Search for the cell housing the specified text and yield its (X, Y) center coordinate. 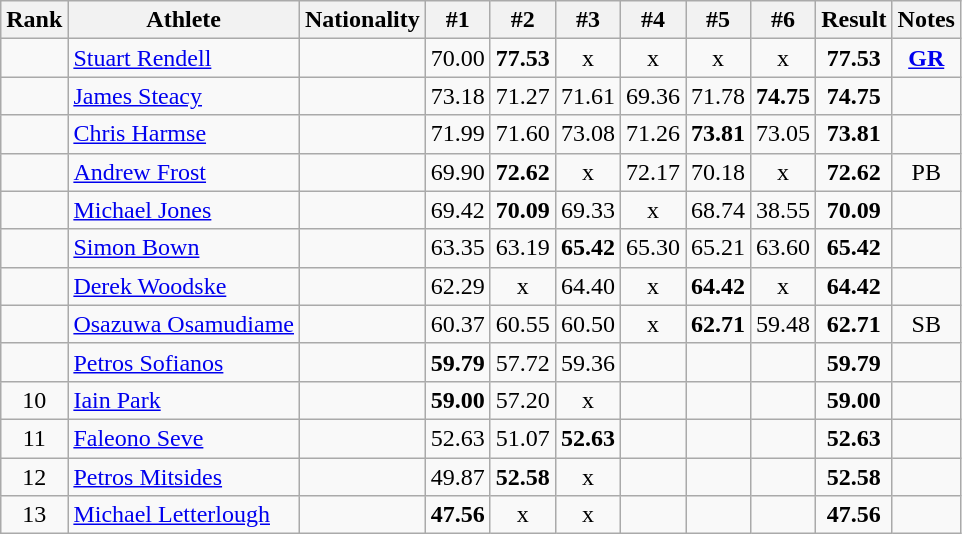
72.17 (652, 172)
#3 (588, 20)
Michael Letterlough (184, 515)
PB (926, 172)
71.60 (522, 134)
Michael Jones (184, 210)
64.40 (588, 286)
#6 (784, 20)
62.29 (458, 286)
13 (34, 515)
71.99 (458, 134)
71.61 (588, 96)
Stuart Rendell (184, 58)
51.07 (522, 438)
10 (34, 400)
Notes (926, 20)
#2 (522, 20)
59.48 (784, 324)
Nationality (363, 20)
70.18 (718, 172)
63.60 (784, 248)
57.72 (522, 362)
73.05 (784, 134)
57.20 (522, 400)
69.33 (588, 210)
69.90 (458, 172)
70.00 (458, 58)
49.87 (458, 477)
Rank (34, 20)
71.26 (652, 134)
12 (34, 477)
73.08 (588, 134)
63.35 (458, 248)
60.50 (588, 324)
SB (926, 324)
60.55 (522, 324)
Athlete (184, 20)
63.19 (522, 248)
Chris Harmse (184, 134)
71.78 (718, 96)
Simon Bown (184, 248)
#5 (718, 20)
Result (854, 20)
73.18 (458, 96)
Faleono Seve (184, 438)
#4 (652, 20)
11 (34, 438)
GR (926, 58)
Osazuwa Osamudiame (184, 324)
38.55 (784, 210)
68.74 (718, 210)
65.21 (718, 248)
James Steacy (184, 96)
59.36 (588, 362)
Petros Mitsides (184, 477)
Andrew Frost (184, 172)
#1 (458, 20)
60.37 (458, 324)
71.27 (522, 96)
69.36 (652, 96)
Iain Park (184, 400)
65.30 (652, 248)
69.42 (458, 210)
Petros Sofianos (184, 362)
Derek Woodske (184, 286)
